Pinpoint the cell where the given text exists, returning its [x, y] midpoint coordinate. 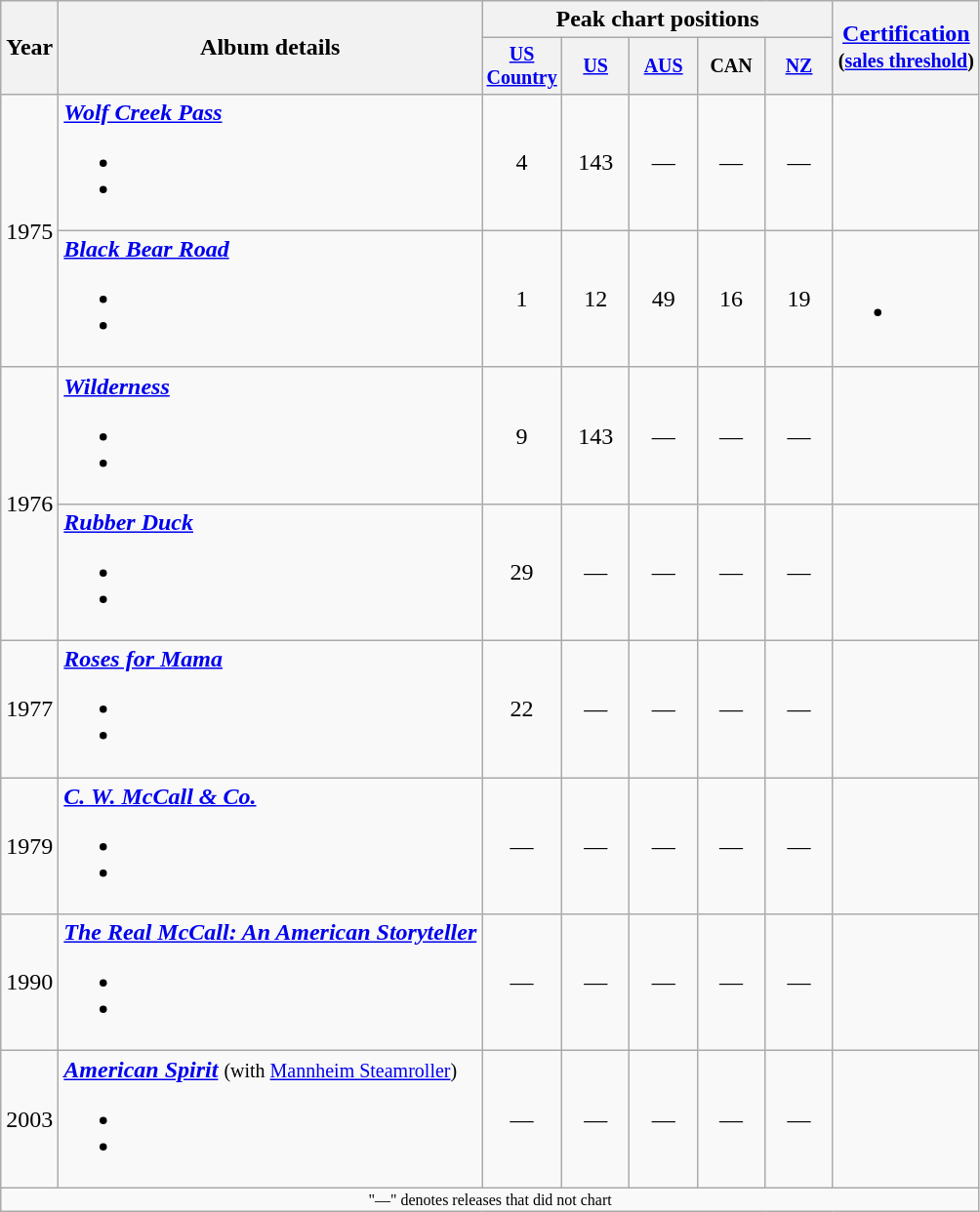
The Real McCall: An American Storyteller [270, 983]
1990 [29, 983]
Black Bear Road [270, 299]
"—" denotes releases that did not chart [490, 1199]
Roses for Mama [270, 709]
Certification(sales threshold) [906, 48]
US Country [522, 66]
Wilderness [270, 435]
Wolf Creek Pass [270, 162]
AUS [664, 66]
19 [798, 299]
1976 [29, 504]
2003 [29, 1119]
4 [522, 162]
NZ [798, 66]
US [595, 66]
CAN [730, 66]
9 [522, 435]
Year [29, 48]
C. W. McCall & Co. [270, 846]
American Spirit (with Mannheim Steamroller) [270, 1119]
Album details [270, 48]
1979 [29, 846]
1975 [29, 230]
49 [664, 299]
22 [522, 709]
29 [522, 572]
1977 [29, 709]
12 [595, 299]
1 [522, 299]
Peak chart positions [658, 20]
16 [730, 299]
Rubber Duck [270, 572]
